Extract the (X, Y) coordinate from the center of the cell holding the provided text.  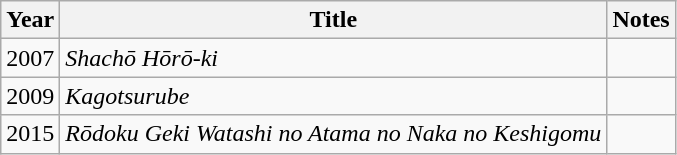
Rōdoku Geki Watashi no Atama no Naka no Keshigomu (334, 134)
Shachō Hōrō-ki (334, 58)
2015 (30, 134)
Title (334, 20)
Year (30, 20)
Kagotsurube (334, 96)
2009 (30, 96)
2007 (30, 58)
Notes (641, 20)
